Search for the cell housing the specified text and yield its [x, y] center coordinate. 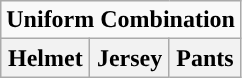
Helmet [46, 58]
Uniform Combination [121, 20]
Pants [204, 58]
Jersey [130, 58]
